Return the [x, y] coordinate for the center point of the cell that contains the specified text.  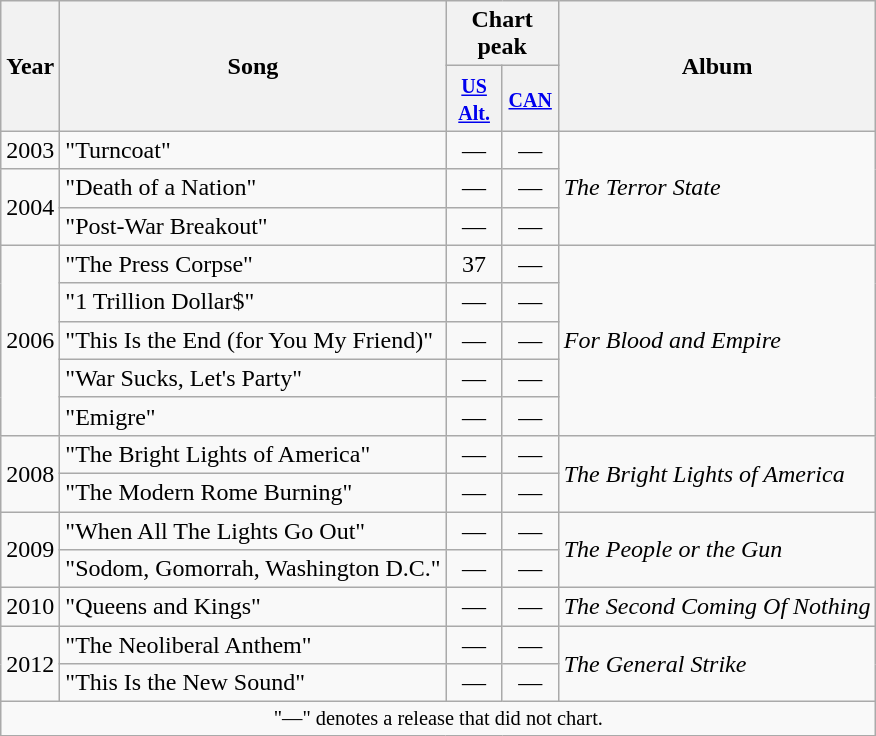
"Sodom, Gomorrah, Washington D.C." [253, 569]
"This Is the End (for You My Friend)" [253, 340]
37 [474, 264]
"Queens and Kings" [253, 607]
CAN [530, 98]
"When All The Lights Go Out" [253, 531]
US Alt. [474, 98]
2010 [30, 607]
"The Neoliberal Anthem" [253, 645]
"The Press Corpse" [253, 264]
2006 [30, 340]
"1 Trillion Dollar$" [253, 302]
The Terror State [717, 188]
2009 [30, 550]
The Second Coming Of Nothing [717, 607]
The General Strike [717, 664]
"Post-War Breakout" [253, 226]
"Emigre" [253, 416]
"The Modern Rome Burning" [253, 492]
The Bright Lights of America [717, 473]
"Turncoat" [253, 150]
Album [717, 66]
Song [253, 66]
"Death of a Nation" [253, 188]
2003 [30, 150]
"The Bright Lights of America" [253, 454]
The People or the Gun [717, 550]
2004 [30, 207]
2012 [30, 664]
Chart peak [502, 34]
"This Is the New Sound" [253, 683]
2008 [30, 473]
"—" denotes a release that did not chart. [438, 719]
For Blood and Empire [717, 340]
"War Sucks, Let's Party" [253, 378]
Year [30, 66]
